Detect which cell encompasses the target text, then output its [X, Y] center coordinate. 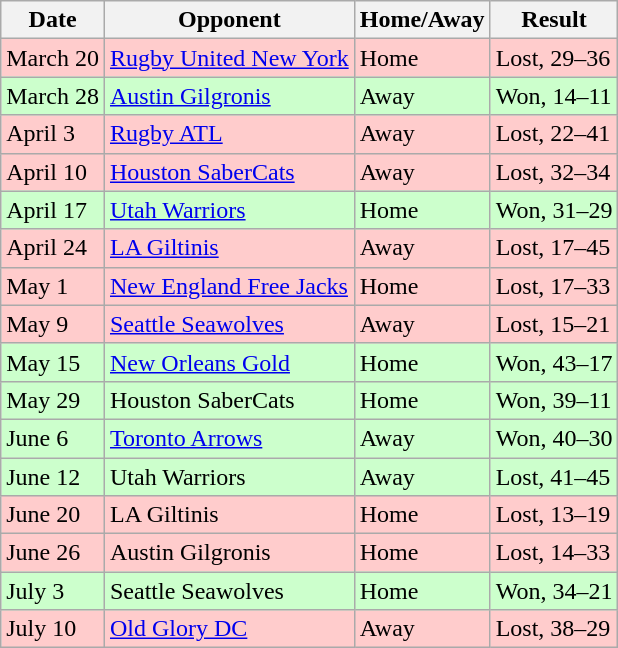
March 28 [53, 96]
July 3 [53, 591]
Won, 31–29 [554, 210]
Lost, 22–41 [554, 134]
April 17 [53, 210]
May 9 [53, 324]
May 15 [53, 362]
Lost, 29–36 [554, 58]
Lost, 41–45 [554, 477]
Won, 40–30 [554, 438]
July 10 [53, 629]
New England Free Jacks [229, 286]
Toronto Arrows [229, 438]
Lost, 32–34 [554, 172]
June 20 [53, 515]
Won, 39–11 [554, 400]
Lost, 17–33 [554, 286]
June 12 [53, 477]
April 24 [53, 248]
June 6 [53, 438]
Lost, 13–19 [554, 515]
Won, 34–21 [554, 591]
March 20 [53, 58]
Lost, 14–33 [554, 553]
April 10 [53, 172]
June 26 [53, 553]
Rugby ATL [229, 134]
New Orleans Gold [229, 362]
Won, 43–17 [554, 362]
Date [53, 20]
May 29 [53, 400]
May 1 [53, 286]
Lost, 38–29 [554, 629]
Won, 14–11 [554, 96]
Lost, 15–21 [554, 324]
Home/Away [422, 20]
Opponent [229, 20]
Result [554, 20]
Old Glory DC [229, 629]
Lost, 17–45 [554, 248]
April 3 [53, 134]
Rugby United New York [229, 58]
